Detect which cell encompasses the target text, then output its (x, y) center coordinate. 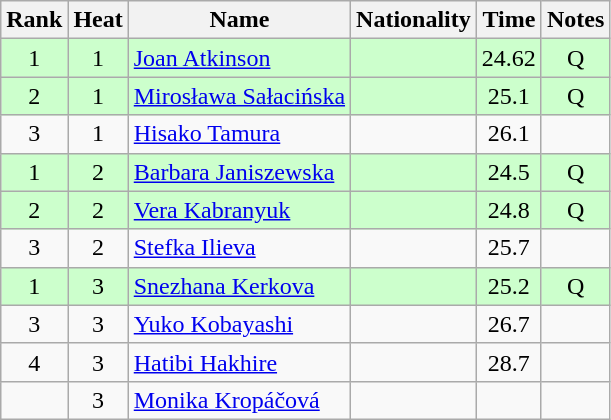
28.7 (508, 362)
Name (239, 20)
Barbara Janiszewska (239, 172)
Notes (575, 20)
25.1 (508, 96)
Time (508, 20)
Yuko Kobayashi (239, 324)
26.1 (508, 134)
4 (34, 362)
Snezhana Kerkova (239, 286)
Stefka Ilieva (239, 248)
Monika Kropáčová (239, 400)
26.7 (508, 324)
Heat (98, 20)
24.62 (508, 58)
Hatibi Hakhire (239, 362)
25.7 (508, 248)
Nationality (414, 20)
24.8 (508, 210)
Mirosława Sałacińska (239, 96)
Joan Atkinson (239, 58)
Rank (34, 20)
24.5 (508, 172)
25.2 (508, 286)
Hisako Tamura (239, 134)
Vera Kabranyuk (239, 210)
